For the text-containing cell, return its midpoint in [X, Y] coordinate format. 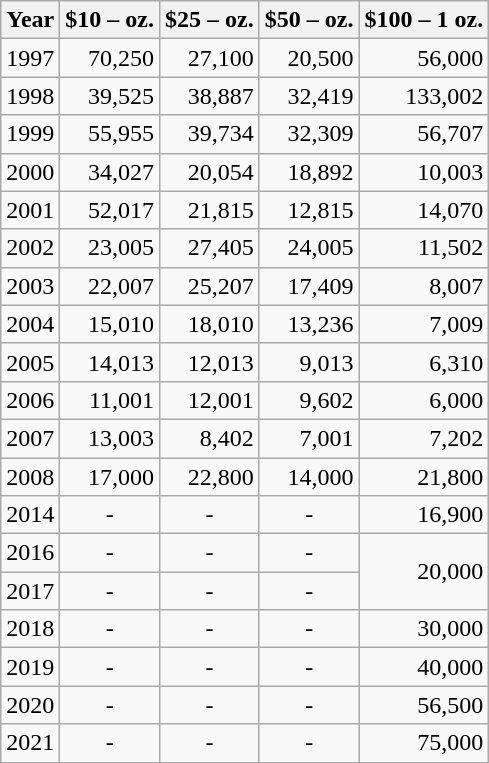
20,054 [210, 172]
55,955 [110, 134]
32,419 [309, 96]
17,000 [110, 477]
11,001 [110, 400]
10,003 [424, 172]
34,027 [110, 172]
52,017 [110, 210]
2008 [30, 477]
14,070 [424, 210]
75,000 [424, 743]
23,005 [110, 248]
1998 [30, 96]
25,207 [210, 286]
133,002 [424, 96]
2000 [30, 172]
2006 [30, 400]
8,007 [424, 286]
70,250 [110, 58]
15,010 [110, 324]
2014 [30, 515]
22,007 [110, 286]
2001 [30, 210]
22,800 [210, 477]
2003 [30, 286]
20,500 [309, 58]
24,005 [309, 248]
12,013 [210, 362]
2016 [30, 553]
6,000 [424, 400]
39,734 [210, 134]
12,815 [309, 210]
12,001 [210, 400]
27,405 [210, 248]
2002 [30, 248]
2017 [30, 591]
2004 [30, 324]
7,001 [309, 438]
39,525 [110, 96]
$25 – oz. [210, 20]
9,602 [309, 400]
2021 [30, 743]
18,010 [210, 324]
7,202 [424, 438]
1999 [30, 134]
$50 – oz. [309, 20]
11,502 [424, 248]
40,000 [424, 667]
30,000 [424, 629]
2005 [30, 362]
56,707 [424, 134]
56,000 [424, 58]
18,892 [309, 172]
20,000 [424, 572]
9,013 [309, 362]
32,309 [309, 134]
2018 [30, 629]
13,236 [309, 324]
6,310 [424, 362]
1997 [30, 58]
17,409 [309, 286]
14,013 [110, 362]
13,003 [110, 438]
8,402 [210, 438]
7,009 [424, 324]
2007 [30, 438]
38,887 [210, 96]
2019 [30, 667]
21,815 [210, 210]
Year [30, 20]
56,500 [424, 705]
$10 – oz. [110, 20]
27,100 [210, 58]
14,000 [309, 477]
2020 [30, 705]
16,900 [424, 515]
21,800 [424, 477]
$100 – 1 oz. [424, 20]
